From the cell containing the given text, extract its center point as (X, Y) coordinate. 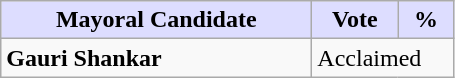
Gauri Shankar (156, 58)
Vote (355, 20)
Mayoral Candidate (156, 20)
Acclaimed (383, 58)
% (426, 20)
